For the text-containing cell, return its midpoint in [x, y] coordinate format. 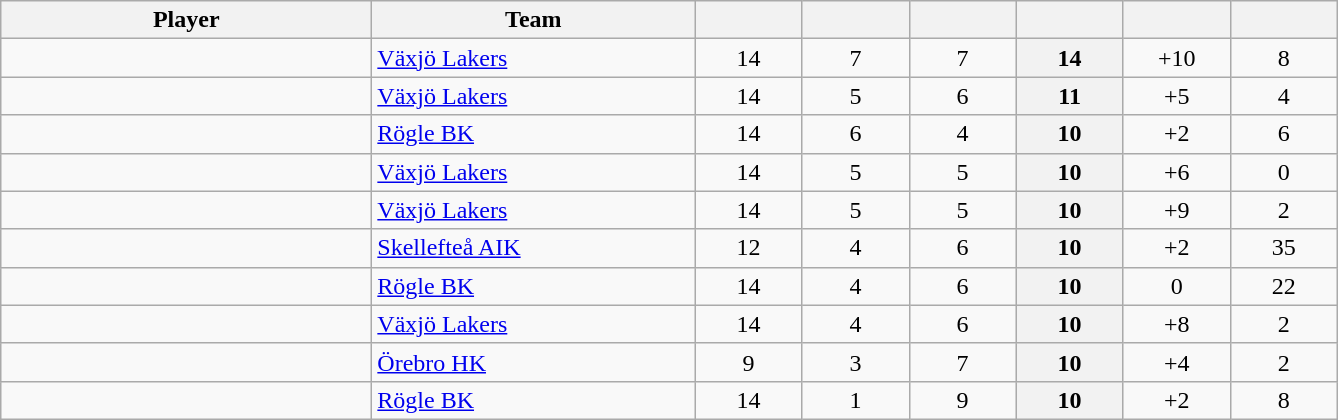
35 [1284, 248]
+9 [1176, 210]
+4 [1176, 362]
Örebro HK [534, 362]
+8 [1176, 324]
3 [856, 362]
+5 [1176, 96]
22 [1284, 286]
1 [856, 400]
Player [186, 20]
Team [534, 20]
12 [748, 248]
+10 [1176, 58]
11 [1070, 96]
Skellefteå AIK [534, 248]
+6 [1176, 172]
